Find where the given text appears and provide that cell's center as (X, Y) coordinate. 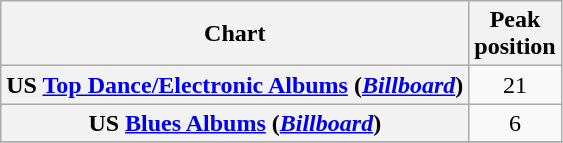
US Top Dance/Electronic Albums (Billboard) (235, 85)
Chart (235, 34)
US Blues Albums (Billboard) (235, 123)
6 (515, 123)
Peakposition (515, 34)
21 (515, 85)
